Output the [X, Y] coordinate of the center of the cell containing the given text.  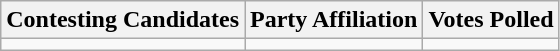
Votes Polled [491, 20]
Contesting Candidates [123, 20]
Party Affiliation [334, 20]
